Pinpoint the cell where the given text exists, returning its [X, Y] midpoint coordinate. 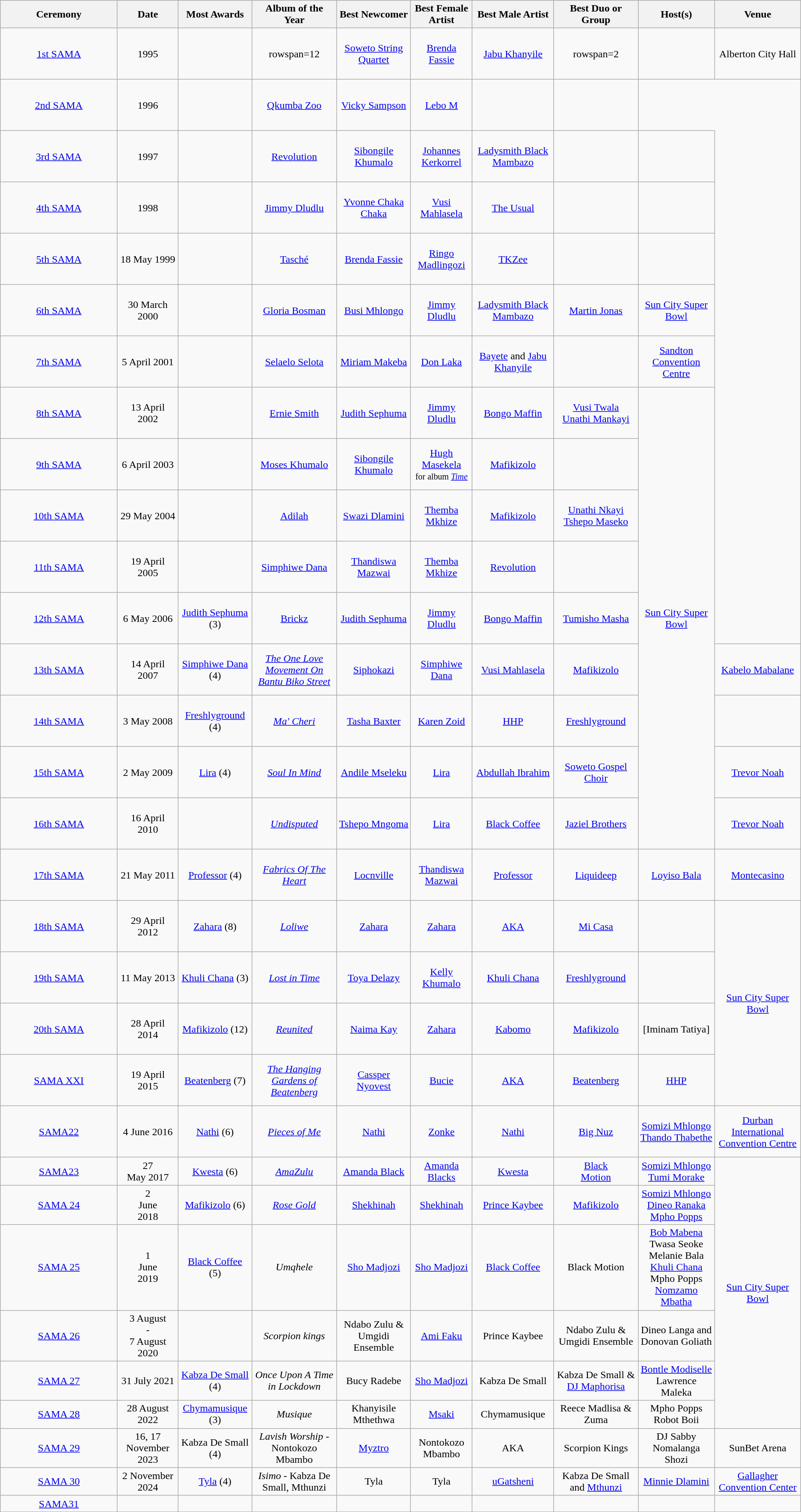
19th SAMA [59, 978]
11th SAMA [59, 567]
Undisputed [294, 824]
Bucy Radebe [374, 1381]
Ma' Cheri [294, 721]
AmaZulu [294, 1171]
Best Newcomer [374, 15]
7th SAMA [59, 362]
Chymamusique (3) [215, 1414]
Karen Zoid [442, 721]
Professor [513, 875]
Adilah [294, 516]
Nontokozo Mbambo [442, 1448]
SAMA23 [59, 1171]
Judith Sephuma (3) [215, 618]
Scorpion Kings [596, 1448]
rowspan=12 [294, 54]
Kwesta [513, 1171]
Vicky Sampson [374, 105]
Sandton Convention Centre [676, 362]
Reece Madlisa & Zuma [596, 1414]
29 May 2004 [148, 516]
5 April 2001 [148, 362]
Unathi Nkayi Tshepo Maseko [596, 516]
9th SAMA [59, 465]
The One Love Movement On Bantu Biko Street [294, 670]
Best Male Artist [513, 15]
SAMA 29 [59, 1448]
SAMA 27 [59, 1381]
30 March 2000 [148, 311]
Tasché [294, 259]
Kwesta (6) [215, 1171]
Tumisho Masha [596, 618]
Loliwe [294, 926]
19 April 2015 [148, 1080]
TKZee [513, 259]
Scorpion kings [294, 1335]
Lira (4) [215, 772]
SAMA22 [59, 1132]
Best Duo or Group [596, 15]
1June2019 [148, 1267]
1st SAMA [59, 54]
SAMA 30 [59, 1482]
Kabelo Mabalane [757, 670]
14 April 2007 [148, 670]
Miriam Makeba [374, 362]
19 April 2005 [148, 567]
Album of the Year [294, 15]
SAMA 26 [59, 1335]
Mpho Popps Robot Boii [676, 1414]
Minnie Dlamini [676, 1482]
Most Awards [215, 15]
27May 2017 [148, 1171]
Beatenberg (7) [215, 1080]
Alberton City Hall [757, 54]
6 May 2006 [148, 618]
3rd SAMA [59, 157]
Nathi (6) [215, 1132]
AmandaBlacks [442, 1171]
16th SAMA [59, 824]
Tshepo Mngoma [374, 824]
BlackMotion [596, 1171]
Reunited [294, 1029]
Umqhele [294, 1267]
Jaziel Brothers [596, 824]
Somizi MhlongoDineo Ranaka Mpho Popps [676, 1205]
Venue [757, 15]
28 August 2022 [148, 1414]
Beatenberg [596, 1080]
13 April 2002 [148, 413]
14th SAMA [59, 721]
Soweto Gospel Choir [596, 772]
Freshlyground (4) [215, 721]
5th SAMA [59, 259]
28 April 2014 [148, 1029]
21 May 2011 [148, 875]
Pieces of Me [294, 1132]
Durban International Convention Centre [757, 1132]
The Hanging Gardens of Beatenberg [294, 1080]
12th SAMA [59, 618]
Zahara (8) [215, 926]
Msaki [442, 1414]
The Usual [513, 208]
Jabu Khanyile [513, 54]
DJ Sabby Nomalanga Shozi [676, 1448]
Ringo Madlingozi [442, 259]
2June2018 [148, 1205]
Siphokazi [374, 670]
Swazi Dlamini [374, 516]
Loyiso Bala [676, 875]
Gloria Bosman [294, 311]
Simphiwe Dana (4) [215, 670]
Amanda Black [374, 1171]
Khuli Chana (3) [215, 978]
Ernie Smith [294, 413]
Brickz [294, 618]
Somizi Mhlongo Thando Thabethe [676, 1132]
10th SAMA [59, 516]
4th SAMA [59, 208]
Lavish Worship - Nontokozo Mbambo [294, 1448]
Host(s) [676, 15]
Tyla (4) [215, 1482]
Busi Mhlongo [374, 311]
Soul In Mind [294, 772]
Kelly Khumalo [442, 978]
31 July 2021 [148, 1381]
18th SAMA [59, 926]
SAMA 25 [59, 1267]
uGatsheni [513, 1482]
Hugh Masekelafor album Time [442, 465]
Soweto String Quartet [374, 54]
8th SAMA [59, 413]
Dineo Langa and Donovan Goliath [676, 1335]
6th SAMA [59, 311]
2nd SAMA [59, 105]
4 June 2016 [148, 1132]
Kabza De Small [513, 1381]
Toya Delazy [374, 978]
Bucie [442, 1080]
Locnville [374, 875]
Chymamusique [513, 1414]
rowspan=2 [596, 54]
Black Motion [596, 1267]
Cassper Nyovest [374, 1080]
Ami Faku [442, 1335]
20th SAMA [59, 1029]
Kabza De Small & DJ Maphorisa [596, 1381]
1995 [148, 54]
Lost in Time [294, 978]
Kabomo [513, 1029]
Myztro [374, 1448]
Mi Casa [596, 926]
Lebo M [442, 105]
Ceremony [59, 15]
Zonke [442, 1132]
Qkumba Zoo [294, 105]
Date [148, 15]
Big Nuz [596, 1132]
Bontle ModiselleLawrence Maleka [676, 1381]
Somizi Mhlongo Tumi Morake [676, 1171]
Professor (4) [215, 875]
Vusi TwalaUnathi Mankayi [596, 413]
Rose Gold [294, 1205]
SAMA31 [59, 1503]
SAMA 28 [59, 1414]
Naima Kay [374, 1029]
3 May 2008 [148, 721]
SunBet Arena [757, 1448]
Mafikizolo (12) [215, 1029]
Moses Khumalo [294, 465]
[Iminam Tatiya] [676, 1029]
Abdullah Ibrahim [513, 772]
Bob MabenaTwasa SeokeMelanie BalaKhuli ChanaMpho PoppsNomzamo Mbatha [676, 1267]
18 May 1999 [148, 259]
29 April 2012 [148, 926]
Best Female Artist [442, 15]
13th SAMA [59, 670]
15th SAMA [59, 772]
SAMA 24 [59, 1205]
Johannes Kerkorrel [442, 157]
3 August-7 August 2020 [148, 1335]
Mafikizolo (6) [215, 1205]
Gallagher Convention Center [757, 1482]
11 May 2013 [148, 978]
Montecasino [757, 875]
Kabza De Small and Mthunzi [596, 1482]
Bayete and Jabu Khanyile [513, 362]
16, 17 November 2023 [148, 1448]
Martin Jonas [596, 311]
Musique [294, 1414]
Isimo - Kabza De Small, Mthunzi [294, 1482]
Black Coffee (5) [215, 1267]
1998 [148, 208]
Khuli Chana [513, 978]
17th SAMA [59, 875]
Don Laka [442, 362]
SAMA XXI [59, 1080]
Andile Mseleku [374, 772]
Once Upon A Time in Lockdown [294, 1381]
Liquideep [596, 875]
1996 [148, 105]
Yvonne Chaka Chaka [374, 208]
Selaelo Selota [294, 362]
1997 [148, 157]
16 April 2010 [148, 824]
6 April 2003 [148, 465]
2 November 2024 [148, 1482]
2 May 2009 [148, 772]
Khanyisile Mthethwa [374, 1414]
Tasha Baxter [374, 721]
Fabrics Of The Heart [294, 875]
